Identify which cell holds the provided text, then report its (X, Y) central coordinate. 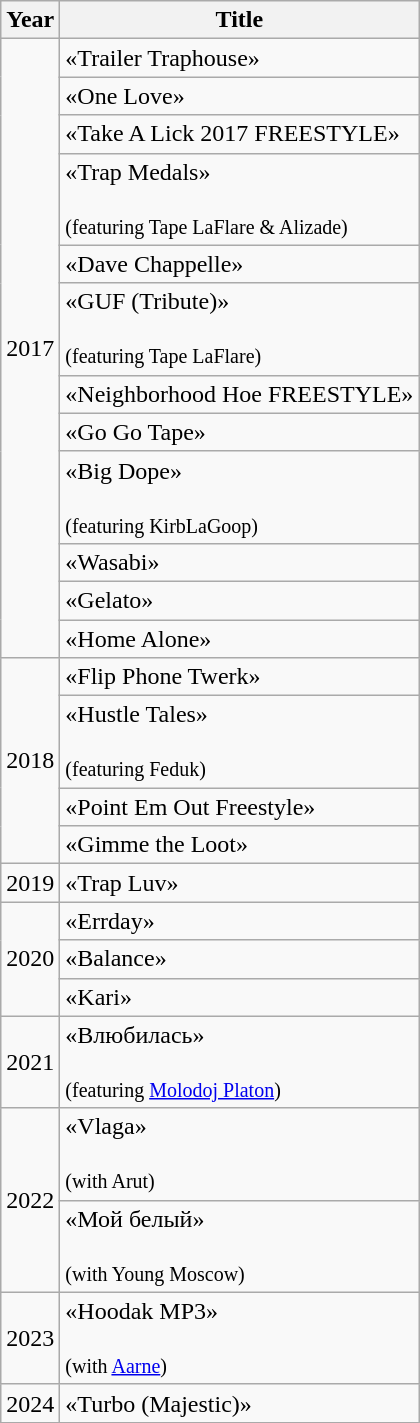
2018 (30, 761)
2021 (30, 1062)
«Trap Luv» (240, 883)
«Turbo (Majestic)» (240, 1403)
2022 (30, 1200)
«Kari» (240, 997)
«Hoodak MP3»(with Aarne) (240, 1338)
«Влюбилась»(featuring Molodoj Platon) (240, 1062)
«Balance» (240, 959)
«Trap Medals»(featuring Tape LaFlare & Alizade) (240, 199)
2023 (30, 1338)
Title (240, 20)
«GUF (Tribute)»(featuring Tape LaFlare) (240, 329)
«Hustle Tales»(featuring Feduk) (240, 742)
«Go Go Tape» (240, 432)
«Home Alone» (240, 639)
«Gelato» (240, 600)
«Flip Phone Twerk» (240, 677)
2017 (30, 348)
«Vlaga»(with Arut) (240, 1154)
«Big Dope»(featuring KirbLaGoop) (240, 497)
2024 (30, 1403)
«Point Em Out Freestyle» (240, 807)
«One Love» (240, 96)
«Wasabi» (240, 562)
2019 (30, 883)
«Errday» (240, 921)
«Take A Lick 2017 FREESTYLE» (240, 134)
«Dave Chappelle» (240, 264)
Year (30, 20)
«Мой белый»(with Young Moscow) (240, 1246)
«Neighborhood Hoe FREESTYLE» (240, 394)
«Trailer Traphouse» (240, 58)
«Gimme the Loot» (240, 845)
2020 (30, 959)
